Search for the cell housing the specified text and yield its (x, y) center coordinate. 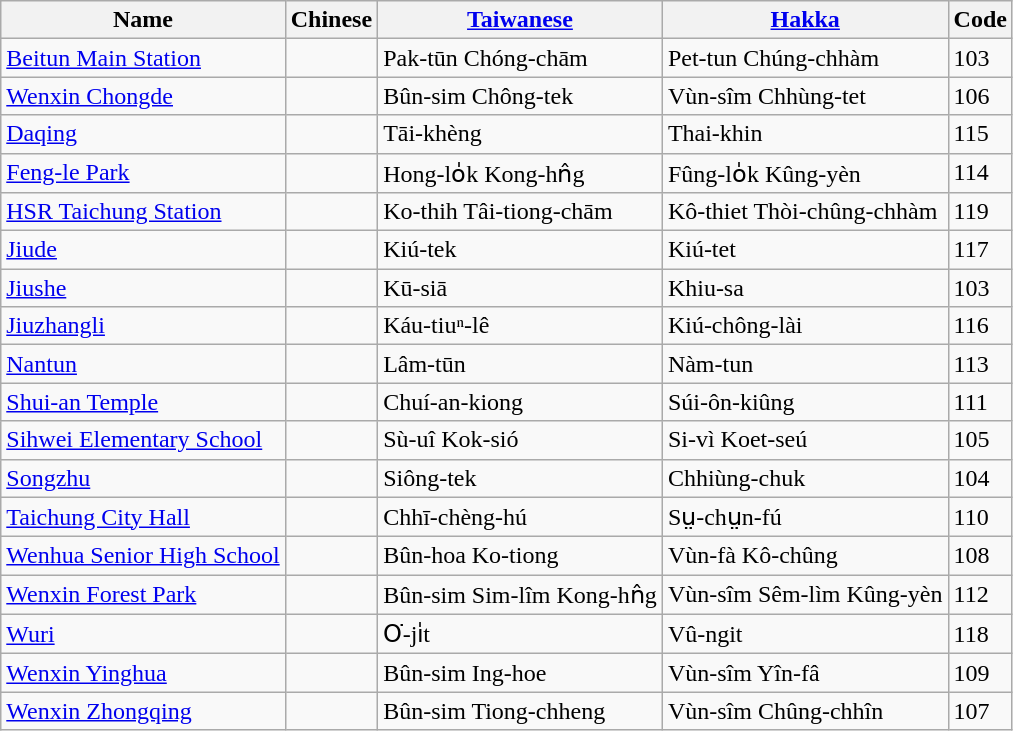
108 (980, 556)
110 (980, 517)
O͘-ji̍t (520, 634)
119 (980, 212)
Chhī-chèng-hú (520, 517)
Vùn-sîm Sêm-lìm Kûng-yèn (805, 595)
Wenhua Senior High School (143, 556)
Bûn-sim Ing-hoe (520, 673)
Nàm-tun (805, 364)
Kiú-tek (520, 250)
117 (980, 250)
118 (980, 634)
HSR Taichung Station (143, 212)
113 (980, 364)
Vùn-sîm Chûng-chhîn (805, 711)
Jiuzhangli (143, 326)
112 (980, 595)
Sṳ-chṳn-fú (805, 517)
Ko-thih Tâi-tiong-chām (520, 212)
Tāi-khèng (520, 134)
Pet-tun Chúng-chhàm (805, 58)
115 (980, 134)
Siông-tek (520, 478)
Feng-le Park (143, 173)
Kiú-chông-lài (805, 326)
Kô-thiet Thòi-chûng-chhàm (805, 212)
Wenxin Chongde (143, 96)
111 (980, 402)
Kiú-tet (805, 250)
Si-vì Koet-seú (805, 440)
105 (980, 440)
Pak-tūn Chóng-chām (520, 58)
Súi-ôn-kiûng (805, 402)
Bûn-sim Tiong-chheng (520, 711)
Kū-siā (520, 288)
109 (980, 673)
Bûn-hoa Ko-tiong (520, 556)
Wenxin Yinghua (143, 673)
107 (980, 711)
Khiu-sa (805, 288)
Bûn-sim Chông-tek (520, 96)
114 (980, 173)
Taiwanese (520, 20)
Lâm-tūn (520, 364)
Fûng-lo̍k Kûng-yèn (805, 173)
Bûn-sim Sim-lîm Kong-hn̂g (520, 595)
Sù-uî Kok-sió (520, 440)
106 (980, 96)
Hakka (805, 20)
Daqing (143, 134)
Chinese (331, 20)
Songzhu (143, 478)
Wenxin Forest Park (143, 595)
Vû-ngit (805, 634)
Name (143, 20)
Shui-an Temple (143, 402)
Vùn-sîm Yîn-fâ (805, 673)
Chuí-an-kiong (520, 402)
Chhiùng-chuk (805, 478)
Jiude (143, 250)
Wuri (143, 634)
Vùn-fà Kô-chûng (805, 556)
Vùn-sîm Chhùng-tet (805, 96)
116 (980, 326)
Wenxin Zhongqing (143, 711)
Nantun (143, 364)
Sihwei Elementary School (143, 440)
Káu-tiuⁿ-lê (520, 326)
Code (980, 20)
Beitun Main Station (143, 58)
Taichung City Hall (143, 517)
Jiushe (143, 288)
Hong-lo̍k Kong-hn̂g (520, 173)
104 (980, 478)
Thai-khin (805, 134)
